From the cell containing the given text, extract its center point as (x, y) coordinate. 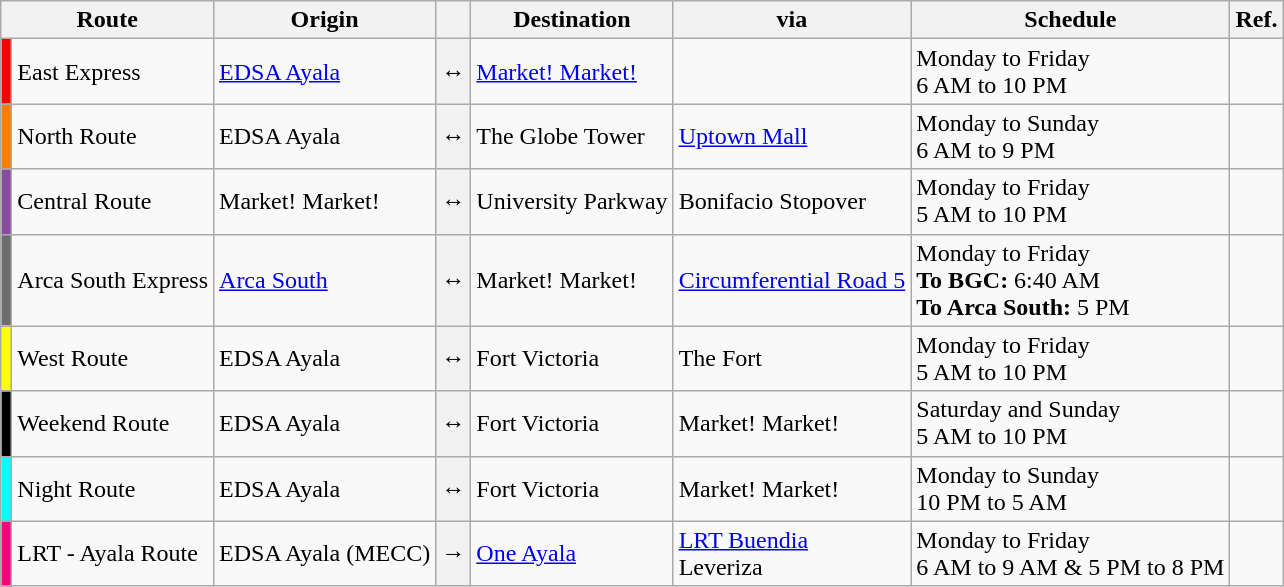
Saturday and Sunday5 AM to 10 PM (1070, 424)
The Globe Tower (572, 136)
Monday to Sunday10 PM to 5 AM (1070, 488)
Uptown Mall (792, 136)
Monday to Sunday6 AM to 9 PM (1070, 136)
West Route (113, 358)
Bonifacio Stopover (792, 202)
North Route (113, 136)
Route (108, 20)
Destination (572, 20)
Circumferential Road 5 (792, 280)
Monday to FridayTo BGC: 6:40 AMTo Arca South: 5 PM (1070, 280)
Arca South (325, 280)
East Express (113, 72)
Ref. (1256, 20)
via (792, 20)
EDSA Ayala (MECC) (325, 554)
Arca South Express (113, 280)
Monday to Friday6 AM to 10 PM (1070, 72)
Origin (325, 20)
LRT Buendia Leveriza (792, 554)
Weekend Route (113, 424)
Schedule (1070, 20)
Monday to Friday6 AM to 9 AM & 5 PM to 8 PM (1070, 554)
The Fort (792, 358)
One Ayala (572, 554)
→ (454, 554)
University Parkway (572, 202)
Night Route (113, 488)
Central Route (113, 202)
LRT - Ayala Route (113, 554)
